Identify which cell holds the provided text, then report its (x, y) central coordinate. 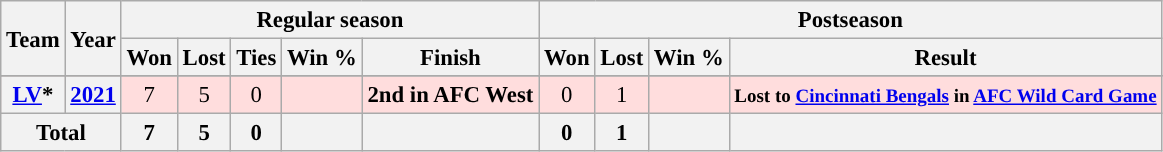
Year (93, 38)
Postseason (850, 20)
Total (61, 133)
LV* (33, 95)
Ties (256, 58)
2021 (93, 95)
2nd in AFC West (450, 95)
Lost to Cincinnati Bengals in AFC Wild Card Game (946, 95)
Regular season (330, 20)
Result (946, 58)
Team (33, 38)
Finish (450, 58)
